Determine the (X, Y) coordinate at the center of the cell enclosing the given text.  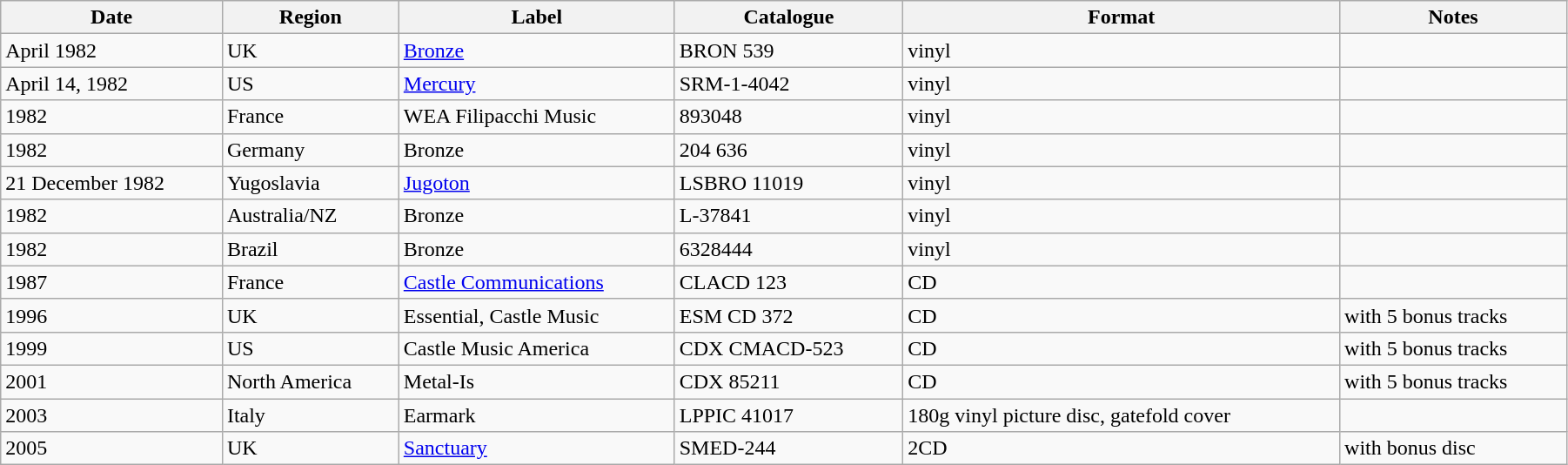
SMED-244 (788, 448)
Earmark (536, 415)
CDX CMACD-523 (788, 348)
Brazil (310, 249)
2001 (111, 381)
1987 (111, 282)
Germany (310, 150)
SRM-1-4042 (788, 84)
LPPIC 41017 (788, 415)
Sanctuary (536, 448)
Notes (1453, 17)
2005 (111, 448)
Italy (310, 415)
CLACD 123 (788, 282)
Castle Communications (536, 282)
2003 (111, 415)
Mercury (536, 84)
Metal-Is (536, 381)
North America (310, 381)
Date (111, 17)
L-37841 (788, 216)
6328444 (788, 249)
ESM CD 372 (788, 315)
21 December 1982 (111, 183)
Format (1122, 17)
Essential, Castle Music (536, 315)
180g vinyl picture disc, gatefold cover (1122, 415)
Castle Music America (536, 348)
2CD (1122, 448)
Catalogue (788, 17)
WEA Filipacchi Music (536, 117)
CDX 85211 (788, 381)
1999 (111, 348)
Australia/NZ (310, 216)
893048 (788, 117)
April 14, 1982 (111, 84)
with bonus disc (1453, 448)
BRON 539 (788, 51)
April 1982 (111, 51)
LSBRO 11019 (788, 183)
Label (536, 17)
Region (310, 17)
204 636 (788, 150)
Yugoslavia (310, 183)
Jugoton (536, 183)
1996 (111, 315)
